Locate the cell with the specified text and output its (X, Y) center coordinate. 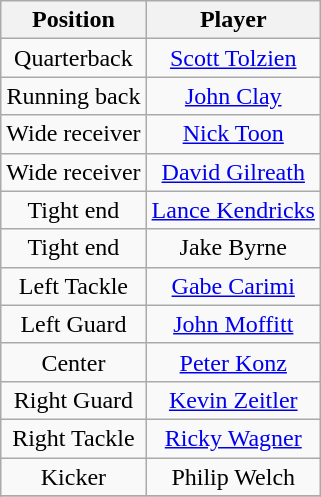
Center (74, 362)
Nick Toon (233, 134)
Peter Konz (233, 362)
Lance Kendricks (233, 210)
Left Guard (74, 324)
Ricky Wagner (233, 438)
Scott Tolzien (233, 58)
David Gilreath (233, 172)
John Moffitt (233, 324)
Position (74, 20)
Gabe Carimi (233, 286)
Kevin Zeitler (233, 400)
Jake Byrne (233, 248)
Right Tackle (74, 438)
Kicker (74, 477)
Player (233, 20)
Philip Welch (233, 477)
Right Guard (74, 400)
Running back (74, 96)
John Clay (233, 96)
Quarterback (74, 58)
Left Tackle (74, 286)
